Capture the cell that displays the provided text and extract its (x, y) central coordinate. 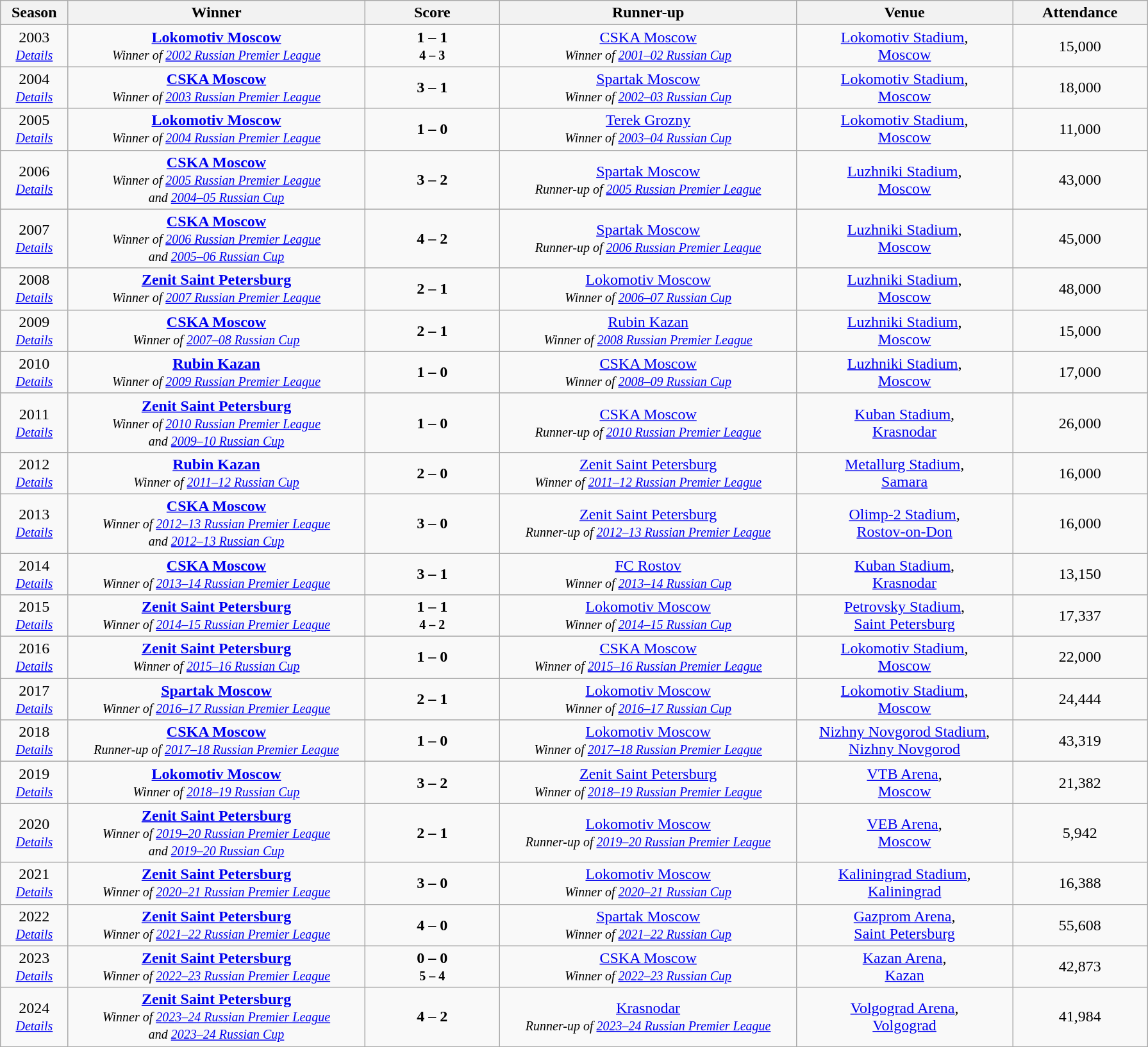
2006Details (35, 180)
2020Details (35, 833)
Spartak MoscowWinner of 2016–17 Russian Premier League (217, 699)
Spartak MoscowWinner of 2021–22 Russian Cup (649, 925)
Zenit Saint PetersburgWinner of 2020–21 Russian Premier League (217, 884)
Zenit Saint PetersburgRunner-up of 2012–13 Russian Premier League (649, 523)
2016Details (35, 658)
45,000 (1081, 239)
2005Details (35, 130)
Spartak MoscowRunner-up of 2005 Russian Premier League (649, 180)
2021Details (35, 884)
1 – 1 4 – 3 (432, 46)
0 – 0 5 – 4 (432, 967)
Zenit Saint PetersburgWinner of 2010 Russian Premier Leagueand 2009–10 Russian Cup (217, 423)
Kazan Arena,Kazan (905, 967)
2008Details (35, 289)
Zenit Saint PetersburgWinner of 2021–22 Russian Premier League (217, 925)
2022Details (35, 925)
CSKA MoscowWinner of 2013–14 Russian Premier League (217, 573)
13,150 (1081, 573)
17,000 (1081, 372)
2011Details (35, 423)
4 – 0 (432, 925)
CSKA MoscowWinner of 2007–08 Russian Cup (217, 331)
CSKA MoscowRunner-up of 2010 Russian Premier League (649, 423)
Metallurg Stadium,Samara (905, 473)
Terek GroznyWinner of 2003–04 Russian Cup (649, 130)
Lokomotiv MoscowWinner of 2006–07 Russian Cup (649, 289)
2010Details (35, 372)
Volgograd Arena,Volgograd (905, 1017)
Winner (217, 13)
Spartak MoscowWinner of 2002–03 Russian Cup (649, 87)
Zenit Saint PetersburgWinner of 2015–16 Russian Cup (217, 658)
16,388 (1081, 884)
24,444 (1081, 699)
Petrovsky Stadium,Saint Petersburg (905, 616)
Lokomotiv MoscowWinner of 2017–18 Russian Premier League (649, 741)
Lokomotiv MoscowWinner of 2016–17 Russian Cup (649, 699)
Attendance (1081, 13)
CSKA MoscowWinner of 2012–13 Russian Premier Leagueand 2012–13 Russian Cup (217, 523)
Zenit Saint PetersburgWinner of 2007 Russian Premier League (217, 289)
Lokomotiv MoscowWinner of 2014–15 Russian Cup (649, 616)
CSKA MoscowWinner of 2006 Russian Premier Leagueand 2005–06 Russian Cup (217, 239)
21,382 (1081, 782)
CSKA MoscowWinner of 2001–02 Russian Cup (649, 46)
2024Details (35, 1017)
CSKA MoscowWinner of 2005 Russian Premier Leagueand 2004–05 Russian Cup (217, 180)
Lokomotiv MoscowWinner of 2020–21 Russian Cup (649, 884)
Olimp-2 Stadium,Rostov-on-Don (905, 523)
VEB Arena,Moscow (905, 833)
CSKA MoscowWinner of 2003 Russian Premier League (217, 87)
Rubin KazanWinner of 2009 Russian Premier League (217, 372)
CSKA MoscowWinner of 2008–09 Russian Cup (649, 372)
2017Details (35, 699)
17,337 (1081, 616)
Zenit Saint PetersburgWinner of 2022–23 Russian Premier League (217, 967)
55,608 (1081, 925)
Runner-up (649, 13)
Rubin KazanWinner of 2008 Russian Premier League (649, 331)
FC RostovWinner of 2013–14 Russian Cup (649, 573)
48,000 (1081, 289)
Lokomotiv MoscowWinner of 2002 Russian Premier League (217, 46)
1 – 1 4 – 2 (432, 616)
43,000 (1081, 180)
2023Details (35, 967)
Lokomotiv MoscowWinner of 2018–19 Russian Cup (217, 782)
2014Details (35, 573)
2015Details (35, 616)
2004Details (35, 87)
5,942 (1081, 833)
Score (432, 13)
Spartak MoscowRunner-up of 2006 Russian Premier League (649, 239)
Kaliningrad Stadium,Kaliningrad (905, 884)
11,000 (1081, 130)
CSKA MoscowWinner of 2015–16 Russian Premier League (649, 658)
Rubin KazanWinner of 2011–12 Russian Cup (217, 473)
CSKA MoscowRunner-up of 2017–18 Russian Premier League (217, 741)
2012Details (35, 473)
Zenit Saint PetersburgWinner of 2014–15 Russian Premier League (217, 616)
2013Details (35, 523)
Zenit Saint PetersburgWinner of 2011–12 Russian Premier League (649, 473)
Lokomotiv MoscowRunner-up of 2019–20 Russian Premier League (649, 833)
Gazprom Arena,Saint Petersburg (905, 925)
CSKA MoscowWinner of 2022–23 Russian Cup (649, 967)
18,000 (1081, 87)
Zenit Saint PetersburgWinner of 2023–24 Russian Premier Leagueand 2023–24 Russian Cup (217, 1017)
KrasnodarRunner-up of 2023–24 Russian Premier League (649, 1017)
Lokomotiv MoscowWinner of 2004 Russian Premier League (217, 130)
42,873 (1081, 967)
2007Details (35, 239)
Zenit Saint PetersburgWinner of 2018–19 Russian Premier League (649, 782)
2009Details (35, 331)
43,319 (1081, 741)
Venue (905, 13)
2 – 0 (432, 473)
2003Details (35, 46)
Season (35, 13)
2019Details (35, 782)
26,000 (1081, 423)
22,000 (1081, 658)
41,984 (1081, 1017)
Nizhny Novgorod Stadium,Nizhny Novgorod (905, 741)
Zenit Saint PetersburgWinner of 2019–20 Russian Premier Leagueand 2019–20 Russian Cup (217, 833)
VTB Arena,Moscow (905, 782)
2018Details (35, 741)
